Determine the [X, Y] coordinate at the center of the cell enclosing the given text.  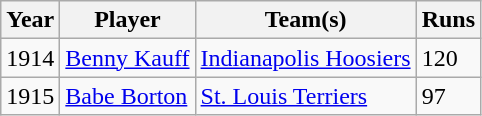
97 [448, 96]
Player [128, 20]
Babe Borton [128, 96]
St. Louis Terriers [306, 96]
Benny Kauff [128, 58]
120 [448, 58]
Runs [448, 20]
1914 [30, 58]
1915 [30, 96]
Team(s) [306, 20]
Indianapolis Hoosiers [306, 58]
Year [30, 20]
